Extract the [X, Y] coordinate from the center of the cell holding the provided text.  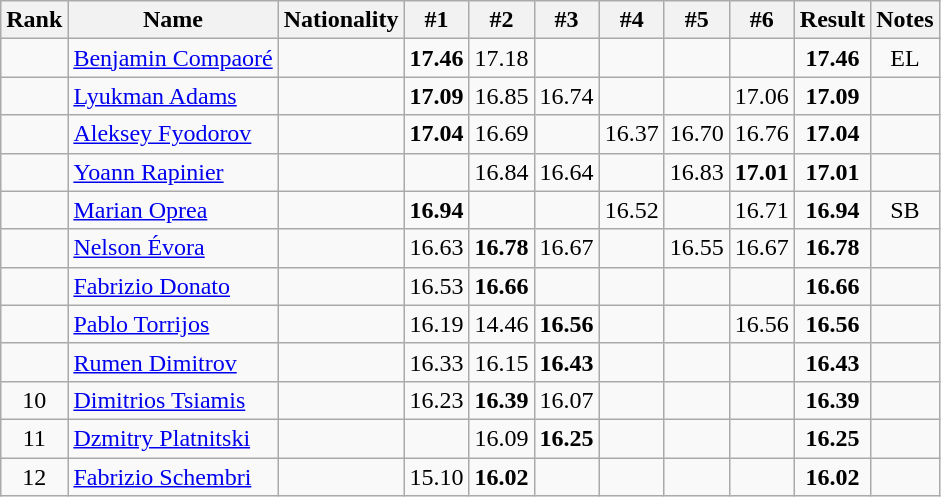
16.52 [632, 210]
16.71 [762, 210]
Dimitrios Tsiamis [173, 400]
12 [34, 477]
Dzmitry Platnitski [173, 438]
SB [905, 210]
#6 [762, 20]
#3 [566, 20]
16.69 [502, 134]
16.33 [436, 362]
16.23 [436, 400]
Benjamin Compaoré [173, 58]
Rank [34, 20]
Pablo Torrijos [173, 324]
17.06 [762, 96]
16.09 [502, 438]
Yoann Rapinier [173, 172]
16.55 [696, 248]
Fabrizio Donato [173, 286]
Notes [905, 20]
Nationality [341, 20]
16.19 [436, 324]
16.15 [502, 362]
11 [34, 438]
Nelson Évora [173, 248]
16.85 [502, 96]
Aleksey Fyodorov [173, 134]
Marian Oprea [173, 210]
#2 [502, 20]
10 [34, 400]
16.83 [696, 172]
#5 [696, 20]
Lyukman Adams [173, 96]
17.18 [502, 58]
16.63 [436, 248]
EL [905, 58]
Fabrizio Schembri [173, 477]
#1 [436, 20]
15.10 [436, 477]
Rumen Dimitrov [173, 362]
16.07 [566, 400]
16.70 [696, 134]
Name [173, 20]
#4 [632, 20]
16.76 [762, 134]
16.84 [502, 172]
16.37 [632, 134]
Result [832, 20]
16.74 [566, 96]
16.53 [436, 286]
14.46 [502, 324]
16.64 [566, 172]
